Detect which cell encompasses the target text, then output its [x, y] center coordinate. 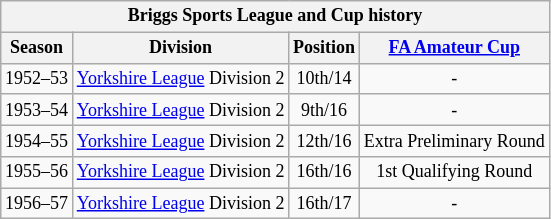
1955–56 [37, 172]
9th/16 [324, 110]
1st Qualifying Round [454, 172]
Position [324, 48]
10th/14 [324, 78]
16th/17 [324, 204]
Extra Preliminary Round [454, 140]
16th/16 [324, 172]
FA Amateur Cup [454, 48]
12th/16 [324, 140]
Division [180, 48]
1953–54 [37, 110]
1956–57 [37, 204]
1954–55 [37, 140]
Briggs Sports League and Cup history [275, 16]
Season [37, 48]
1952–53 [37, 78]
